Return the (x, y) coordinate for the center point of the cell that contains the specified text.  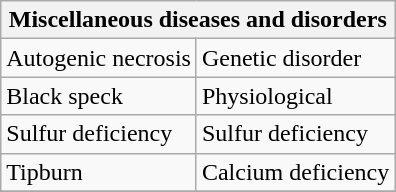
Miscellaneous diseases and disorders (198, 20)
Autogenic necrosis (99, 58)
Physiological (295, 96)
Genetic disorder (295, 58)
Tipburn (99, 172)
Calcium deficiency (295, 172)
Black speck (99, 96)
